Scan for the cell matching the given text and deliver its [X, Y] coordinate at center. 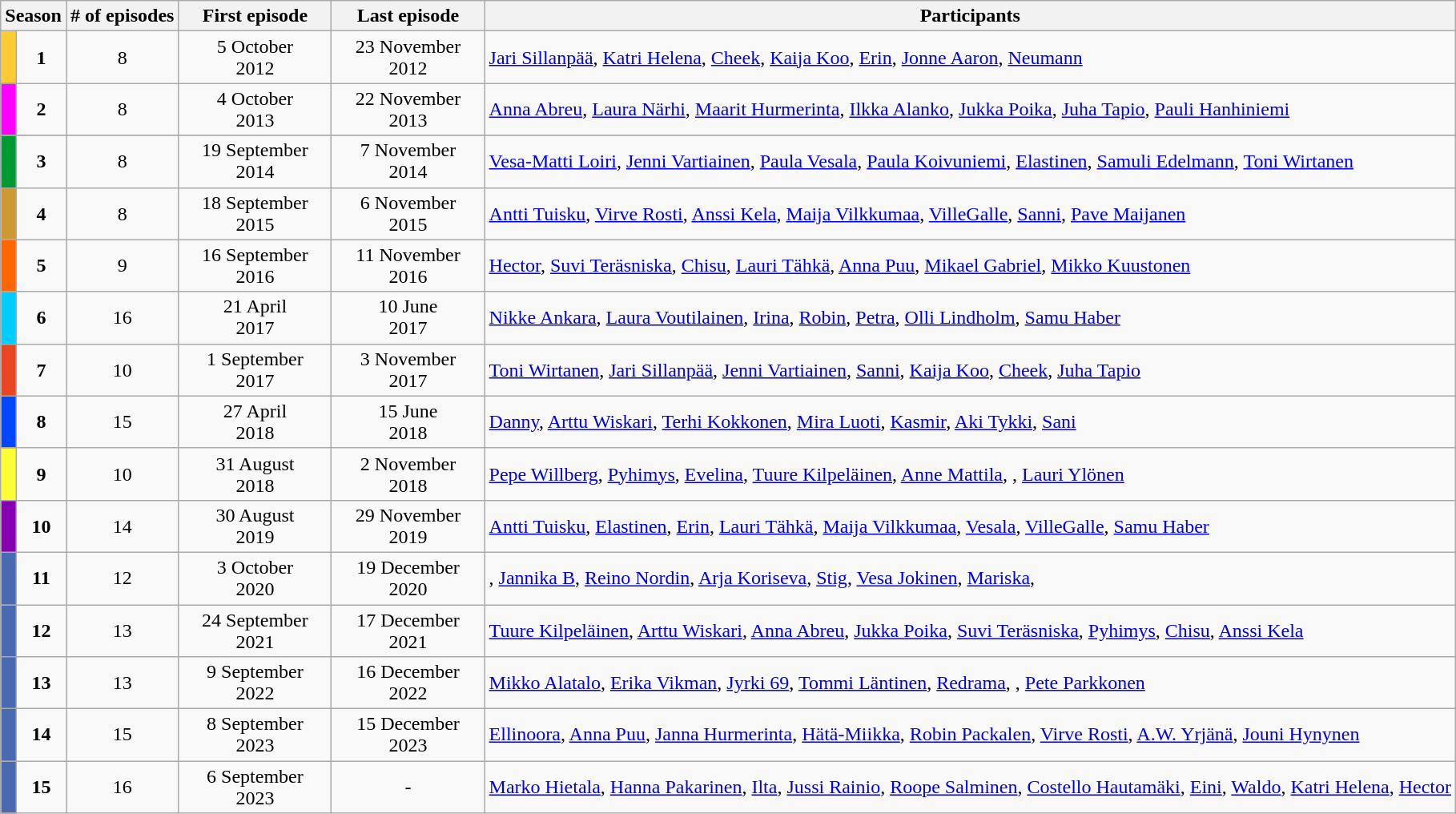
Hector, Suvi Teräsniska, Chisu, Lauri Tähkä, Anna Puu, Mikael Gabriel, Mikko Kuustonen [970, 266]
Anna Abreu, Laura Närhi, Maarit Hurmerinta, Ilkka Alanko, Jukka Poika, Juha Tapio, Pauli Hanhiniemi [970, 109]
23 November 2012 [408, 58]
Nikke Ankara, Laura Voutilainen, Irina, Robin, Petra, Olli Lindholm, Samu Haber [970, 317]
15 December 2023 [408, 735]
Jari Sillanpää, Katri Helena, Cheek, Kaija Koo, Erin, Jonne Aaron, Neumann [970, 58]
6 November 2015 [408, 213]
4 [41, 213]
1 September 2017 [255, 370]
7 [41, 370]
11 [41, 578]
5 October 2012 [255, 58]
Antti Tuisku, Virve Rosti, Anssi Kela, Maija Vilkkumaa, VilleGalle, Sanni, Pave Maijanen [970, 213]
, Jannika B, Reino Nordin, Arja Koriseva, Stig, Vesa Jokinen, Mariska, [970, 578]
2 November 2018 [408, 474]
3 [41, 162]
9 September 2022 [255, 683]
17 December 2021 [408, 630]
Last episode [408, 16]
19 September 2014 [255, 162]
15 June 2018 [408, 421]
Ellinoora, Anna Puu, Janna Hurmerinta, Hätä-Miikka, Robin Packalen, Virve Rosti, A.W. Yrjänä, Jouni Hynynen [970, 735]
5 [41, 266]
18 September 2015 [255, 213]
2 [41, 109]
6 September 2023 [255, 787]
16 September 2016 [255, 266]
30 August 2019 [255, 526]
29 November 2019 [408, 526]
Marko Hietala, Hanna Pakarinen, Ilta, Jussi Rainio, Roope Salminen, Costello Hautamäki, Eini, Waldo, Katri Helena, Hector [970, 787]
4 October 2013 [255, 109]
8 September 2023 [255, 735]
22 November 2013 [408, 109]
Antti Tuisku, Elastinen, Erin, Lauri Tähkä, Maija Vilkkumaa, Vesala, VilleGalle, Samu Haber [970, 526]
1 [41, 58]
# of episodes [122, 16]
Participants [970, 16]
3 October 2020 [255, 578]
31 August 2018 [255, 474]
Season [34, 16]
First episode [255, 16]
Mikko Alatalo, Erika Vikman, Jyrki 69, Tommi Läntinen, Redrama, , Pete Parkkonen [970, 683]
19 December 2020 [408, 578]
16 December 2022 [408, 683]
- [408, 787]
10 June 2017 [408, 317]
Vesa-Matti Loiri, Jenni Vartiainen, Paula Vesala, Paula Koivuniemi, Elastinen, Samuli Edelmann, Toni Wirtanen [970, 162]
Toni Wirtanen, Jari Sillanpää, Jenni Vartiainen, Sanni, Kaija Koo, Cheek, Juha Tapio [970, 370]
11 November 2016 [408, 266]
24 September 2021 [255, 630]
3 November 2017 [408, 370]
6 [41, 317]
21 April 2017 [255, 317]
Tuure Kilpeläinen, Arttu Wiskari, Anna Abreu, Jukka Poika, Suvi Teräsniska, Pyhimys, Chisu, Anssi Kela [970, 630]
Pepe Willberg, Pyhimys, Evelina, Tuure Kilpeläinen, Anne Mattila, , Lauri Ylönen [970, 474]
Danny, Arttu Wiskari, Terhi Kokkonen, Mira Luoti, Kasmir, Aki Tykki, Sani [970, 421]
7 November 2014 [408, 162]
27 April 2018 [255, 421]
